For the text-containing cell, return its midpoint in (X, Y) coordinate format. 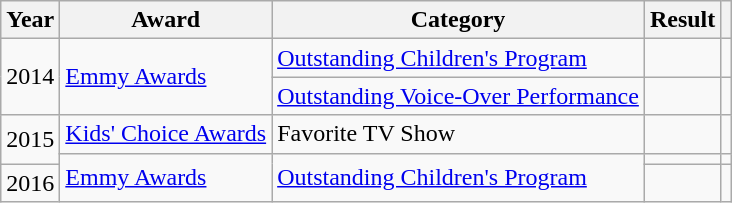
Award (166, 20)
Category (458, 20)
Favorite TV Show (458, 134)
Outstanding Voice-Over Performance (458, 96)
2016 (30, 183)
Kids' Choice Awards (166, 134)
2015 (30, 140)
Year (30, 20)
2014 (30, 77)
Result (682, 20)
